Identify which cell holds the provided text, then report its [x, y] central coordinate. 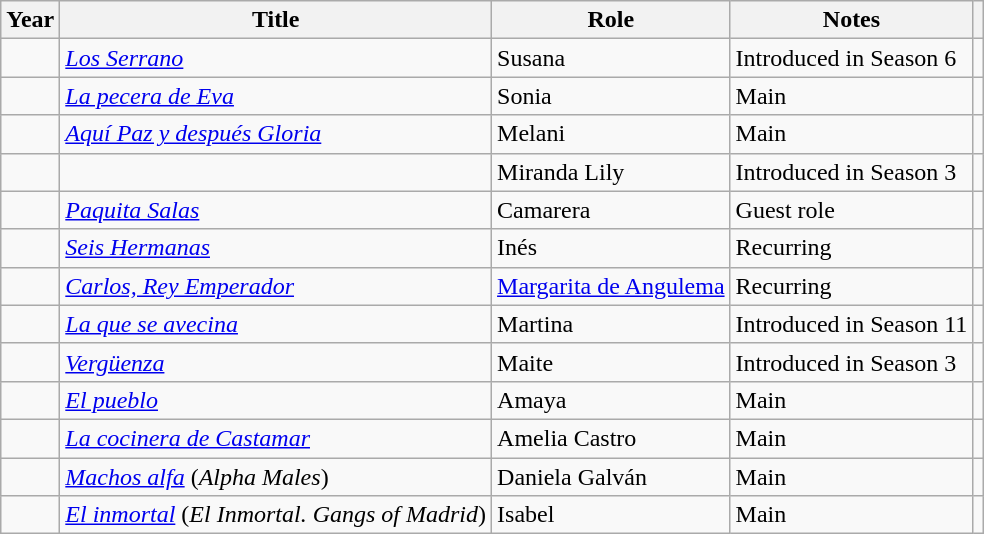
Miranda Lily [612, 172]
Margarita de Angulema [612, 286]
Seis Hermanas [276, 248]
El inmortal (El Inmortal. Gangs of Madrid) [276, 515]
La pecera de Eva [276, 96]
El pueblo [276, 400]
Isabel [612, 515]
Carlos, Rey Emperador [276, 286]
Daniela Galván [612, 477]
Los Serrano [276, 58]
Melani [612, 134]
Notes [852, 20]
Introduced in Season 11 [852, 324]
Year [30, 20]
Vergüenza [276, 362]
Amelia Castro [612, 438]
La cocinera de Castamar [276, 438]
Introduced in Season 6 [852, 58]
Camarera [612, 210]
Title [276, 20]
Paquita Salas [276, 210]
Amaya [612, 400]
Role [612, 20]
Susana [612, 58]
Machos alfa (Alpha Males) [276, 477]
Maite [612, 362]
Sonia [612, 96]
Inés [612, 248]
La que se avecina [276, 324]
Aquí Paz y después Gloria [276, 134]
Guest role [852, 210]
Martina [612, 324]
